Search for the cell housing the specified text and yield its (X, Y) center coordinate. 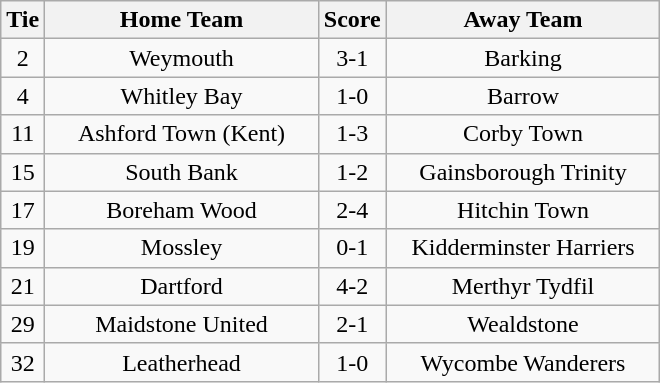
Mossley (182, 248)
0-1 (352, 248)
Home Team (182, 20)
17 (23, 210)
Wealdstone (523, 324)
South Bank (182, 172)
Tie (23, 20)
Hitchin Town (523, 210)
Kidderminster Harriers (523, 248)
2-1 (352, 324)
Whitley Bay (182, 96)
Barrow (523, 96)
4 (23, 96)
15 (23, 172)
Dartford (182, 286)
11 (23, 134)
4-2 (352, 286)
Wycombe Wanderers (523, 362)
1-2 (352, 172)
Score (352, 20)
2 (23, 58)
21 (23, 286)
1-3 (352, 134)
Corby Town (523, 134)
29 (23, 324)
Gainsborough Trinity (523, 172)
Maidstone United (182, 324)
2-4 (352, 210)
Weymouth (182, 58)
Barking (523, 58)
Boreham Wood (182, 210)
Leatherhead (182, 362)
Away Team (523, 20)
Merthyr Tydfil (523, 286)
32 (23, 362)
Ashford Town (Kent) (182, 134)
3-1 (352, 58)
19 (23, 248)
